Pinpoint the cell where the given text exists, returning its [x, y] midpoint coordinate. 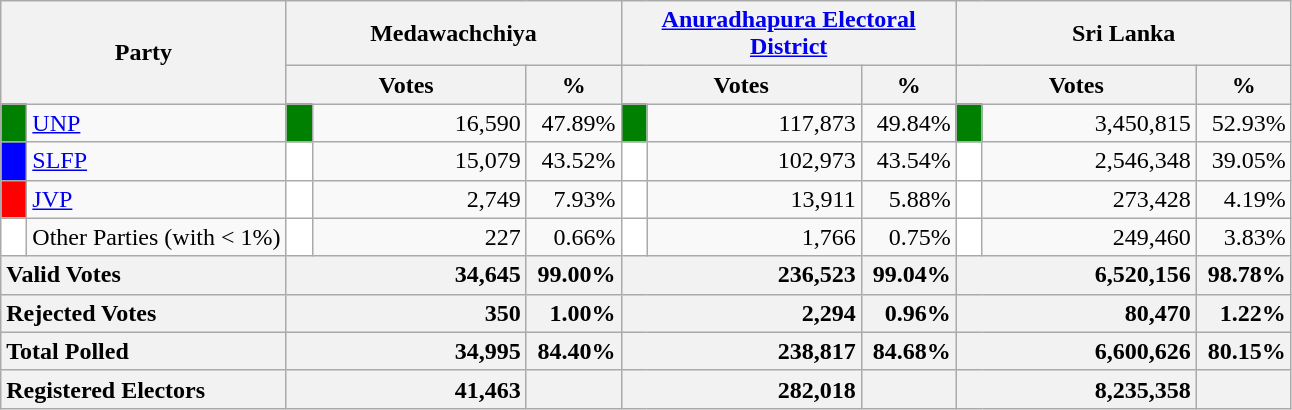
8,235,358 [1076, 389]
350 [406, 313]
Valid Votes [144, 275]
SLFP [156, 161]
273,428 [1089, 199]
49.84% [908, 123]
34,995 [406, 351]
Medawachchiya [454, 34]
6,520,156 [1076, 275]
34,645 [406, 275]
Sri Lanka [1124, 34]
13,911 [754, 199]
Rejected Votes [144, 313]
1.22% [1244, 313]
7.93% [574, 199]
15,079 [419, 161]
2,546,348 [1089, 161]
0.66% [574, 237]
43.52% [574, 161]
Other Parties (with < 1%) [156, 237]
4.19% [1244, 199]
16,590 [419, 123]
238,817 [741, 351]
227 [419, 237]
Registered Electors [144, 389]
6,600,626 [1076, 351]
0.75% [908, 237]
Anuradhapura Electoral District [788, 34]
84.68% [908, 351]
3,450,815 [1089, 123]
80,470 [1076, 313]
43.54% [908, 161]
249,460 [1089, 237]
282,018 [741, 389]
41,463 [406, 389]
236,523 [741, 275]
5.88% [908, 199]
80.15% [1244, 351]
117,873 [754, 123]
JVP [156, 199]
Total Polled [144, 351]
99.04% [908, 275]
99.00% [574, 275]
52.93% [1244, 123]
102,973 [754, 161]
2,749 [419, 199]
3.83% [1244, 237]
0.96% [908, 313]
1.00% [574, 313]
39.05% [1244, 161]
47.89% [574, 123]
Party [144, 52]
2,294 [741, 313]
1,766 [754, 237]
84.40% [574, 351]
UNP [156, 123]
98.78% [1244, 275]
